Scan for the cell matching the given text and deliver its [X, Y] coordinate at center. 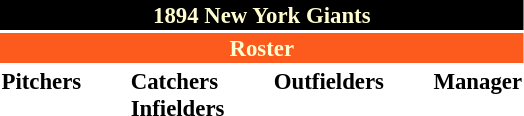
1894 New York Giants [262, 15]
Roster [262, 48]
